Return the (X, Y) coordinate for the center point of the cell that contains the specified text.  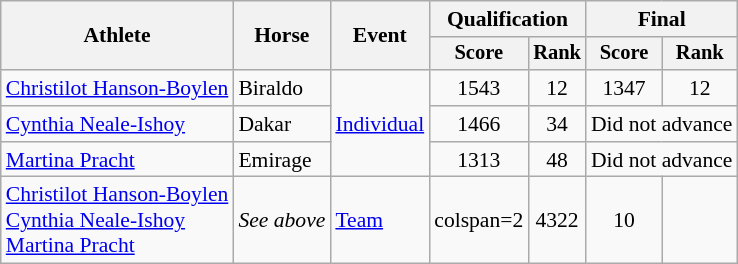
Emirage (282, 160)
Dakar (282, 124)
See above (282, 220)
Event (380, 36)
Christilot Hanson-BoylenCynthia Neale-IshoyMartina Pracht (118, 220)
1543 (478, 88)
34 (557, 124)
Cynthia Neale-Ishoy (118, 124)
Horse (282, 36)
10 (624, 220)
4322 (557, 220)
Christilot Hanson-Boylen (118, 88)
Individual (380, 124)
Team (380, 220)
colspan=2 (478, 220)
1466 (478, 124)
Final (662, 19)
Qualification (508, 19)
Biraldo (282, 88)
48 (557, 160)
Athlete (118, 36)
1313 (478, 160)
1347 (624, 88)
Martina Pracht (118, 160)
